Pinpoint the cell where the given text exists, returning its [X, Y] midpoint coordinate. 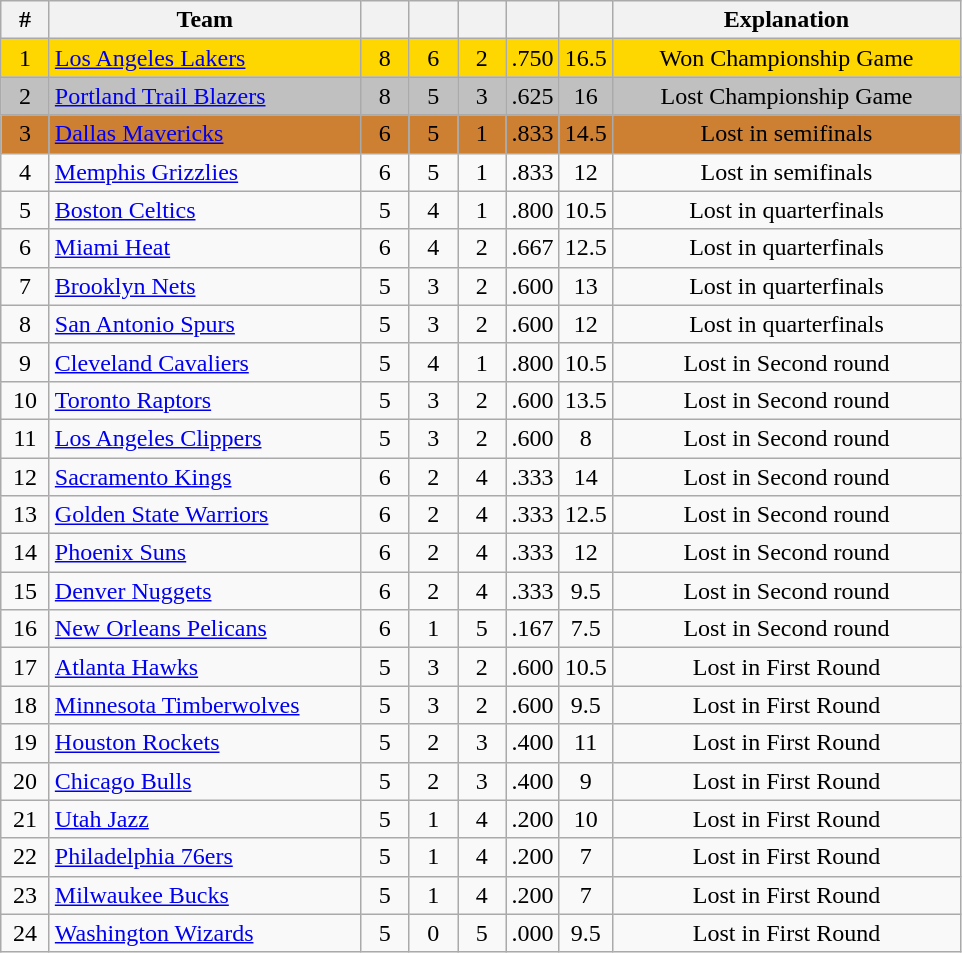
13.5 [586, 400]
Miami Heat [204, 248]
Philadelphia 76ers [204, 857]
Los Angeles Clippers [204, 438]
Boston Celtics [204, 210]
Milwaukee Bucks [204, 895]
Chicago Bulls [204, 781]
19 [26, 743]
Minnesota Timberwolves [204, 705]
Explanation [786, 20]
Dallas Mavericks [204, 134]
21 [26, 819]
Sacramento Kings [204, 477]
Utah Jazz [204, 819]
15 [26, 591]
16.5 [586, 58]
Memphis Grizzlies [204, 172]
.667 [532, 248]
14.5 [586, 134]
Team [204, 20]
New Orleans Pelicans [204, 629]
Won Championship Game [786, 58]
24 [26, 933]
.000 [532, 933]
Denver Nuggets [204, 591]
20 [26, 781]
7.5 [586, 629]
San Antonio Spurs [204, 324]
.625 [532, 96]
23 [26, 895]
18 [26, 705]
Lost Championship Game [786, 96]
0 [434, 933]
.167 [532, 629]
22 [26, 857]
Houston Rockets [204, 743]
Phoenix Suns [204, 553]
17 [26, 667]
Golden State Warriors [204, 515]
# [26, 20]
Portland Trail Blazers [204, 96]
Washington Wizards [204, 933]
Los Angeles Lakers [204, 58]
Cleveland Cavaliers [204, 362]
Brooklyn Nets [204, 286]
Atlanta Hawks [204, 667]
.750 [532, 58]
Toronto Raptors [204, 400]
